For the text-containing cell, return its midpoint in [x, y] coordinate format. 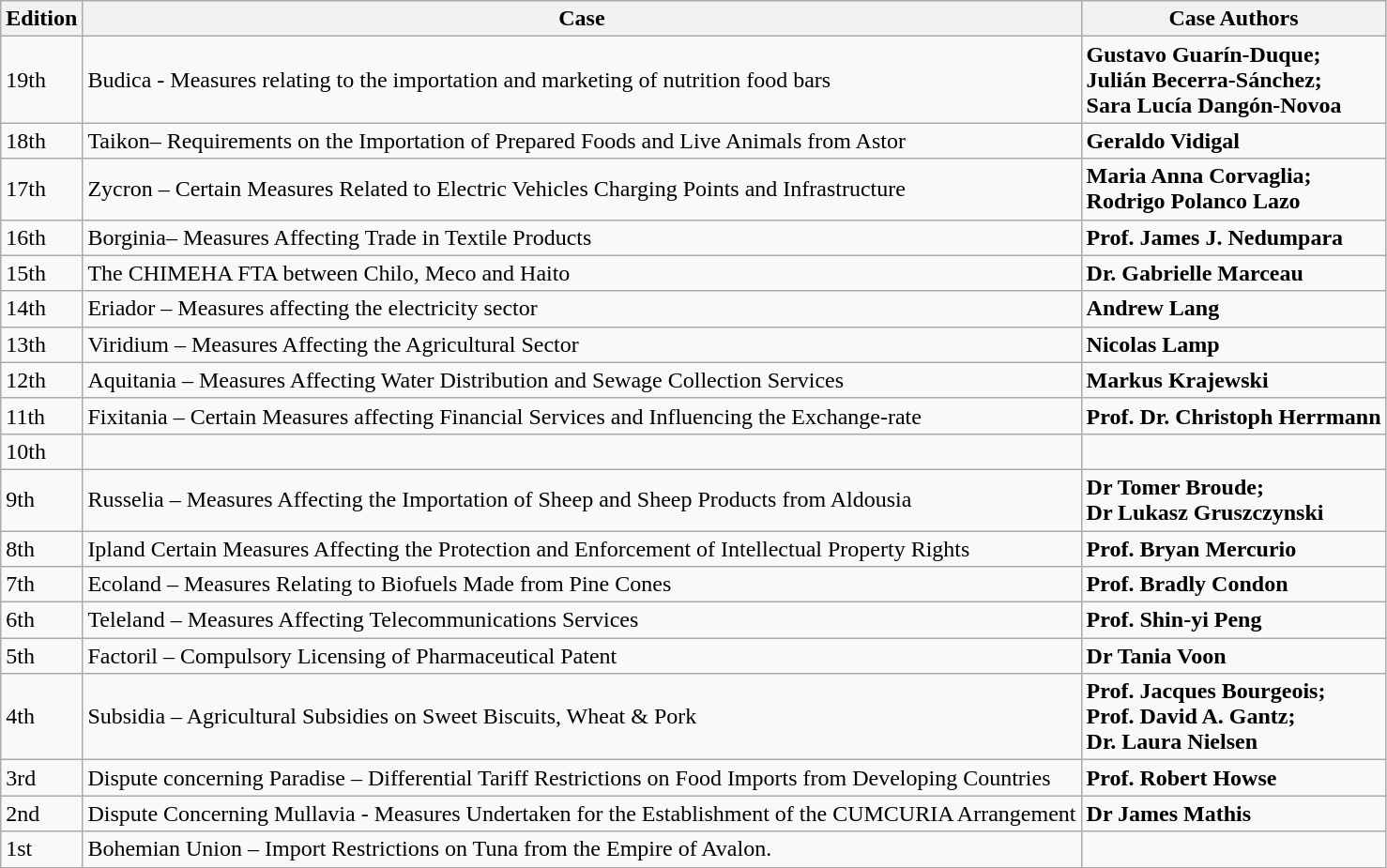
Dr Tania Voon [1233, 656]
Case Authors [1233, 19]
Prof. Shin-yi Peng [1233, 620]
19th [41, 80]
Prof. Bradly Condon [1233, 585]
Budica - Measures relating to the importation and marketing of nutrition food bars [582, 80]
8th [41, 549]
16th [41, 237]
Ipland Certain Measures Affecting the Protection and Enforcement of Intellectual Property Rights [582, 549]
The CHIMEHA FTA between Chilo, Meco and Haito [582, 273]
Dr. Gabrielle Marceau [1233, 273]
Prof. Robert Howse [1233, 778]
Andrew Lang [1233, 309]
Dr Tomer Broude;Dr Lukasz Gruszczynski [1233, 499]
Bohemian Union – Import Restrictions on Tuna from the Empire of Avalon. [582, 849]
Factoril – Compulsory Licensing of Pharmaceutical Patent [582, 656]
Case [582, 19]
1st [41, 849]
4th [41, 717]
5th [41, 656]
Ecoland – Measures Relating to Biofuels Made from Pine Cones [582, 585]
9th [41, 499]
Teleland – Measures Affecting Telecommunications Services [582, 620]
Dispute Concerning Mullavia - Measures Undertaken for the Establishment of the CUMCURIA Arrangement [582, 814]
Eriador – Measures affecting the electricity sector [582, 309]
Nicolas Lamp [1233, 344]
Viridium – Measures Affecting the Agricultural Sector [582, 344]
3rd [41, 778]
Prof. James J. Nedumpara [1233, 237]
10th [41, 451]
Markus Krajewski [1233, 380]
Aquitania – Measures Affecting Water Distribution and Sewage Collection Services [582, 380]
Dispute concerning Paradise – Differential Tariff Restrictions on Food Imports from Developing Countries [582, 778]
Gustavo Guarín-Duque;Julián Becerra-Sánchez;Sara Lucía Dangón-Novoa [1233, 80]
Russelia – Measures Affecting the Importation of Sheep and Sheep Products from Aldousia [582, 499]
6th [41, 620]
Prof. Bryan Mercurio [1233, 549]
2nd [41, 814]
Fixitania – Certain Measures affecting Financial Services and Influencing the Exchange-rate [582, 416]
Taikon– Requirements on the Importation of Prepared Foods and Live Animals from Astor [582, 141]
Prof. Jacques Bourgeois;Prof. David A. Gantz;Dr. Laura Nielsen [1233, 717]
Prof. Dr. Christoph Herrmann [1233, 416]
7th [41, 585]
Subsidia – Agricultural Subsidies on Sweet Biscuits, Wheat & Pork [582, 717]
12th [41, 380]
15th [41, 273]
Borginia– Measures Affecting Trade in Textile Products [582, 237]
Edition [41, 19]
Dr James Mathis [1233, 814]
11th [41, 416]
Geraldo Vidigal [1233, 141]
17th [41, 190]
Maria Anna Corvaglia;Rodrigo Polanco Lazo [1233, 190]
18th [41, 141]
13th [41, 344]
Zycron – Certain Measures Related to Electric Vehicles Charging Points and Infrastructure [582, 190]
14th [41, 309]
